Output the (X, Y) coordinate of the center of the cell containing the given text.  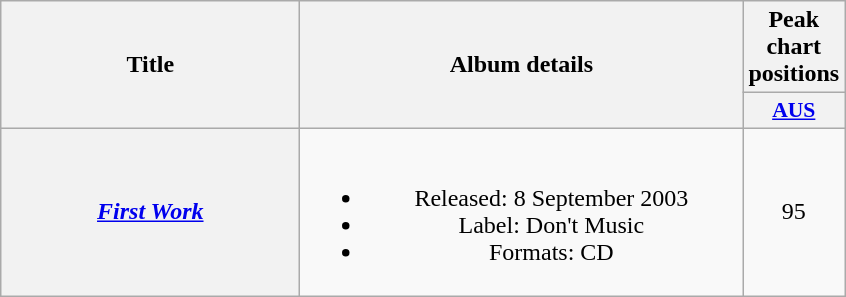
95 (794, 212)
Album details (522, 65)
First Work (150, 212)
Title (150, 65)
Peak chart positions (794, 47)
AUS (794, 111)
Released: 8 September 2003Label: Don't MusicFormats: CD (522, 212)
